Detect which cell encompasses the target text, then output its [x, y] center coordinate. 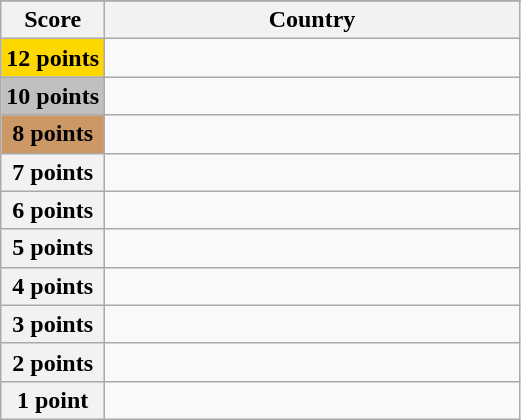
4 points [53, 286]
2 points [53, 362]
Country [312, 20]
5 points [53, 248]
1 point [53, 400]
10 points [53, 96]
Score [53, 20]
7 points [53, 172]
8 points [53, 134]
3 points [53, 324]
12 points [53, 58]
6 points [53, 210]
